Find where the given text appears and provide that cell's center as (X, Y) coordinate. 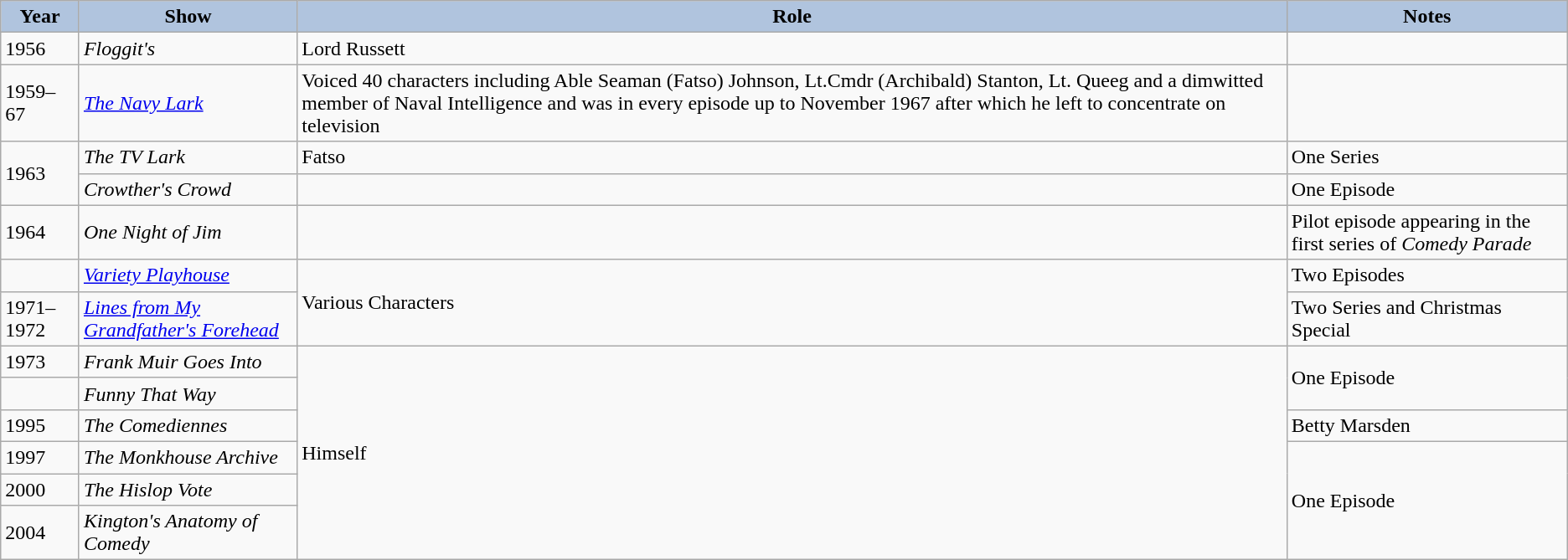
Frank Muir Goes Into (188, 362)
Floggit's (188, 49)
Two Episodes (1427, 275)
Various Characters (792, 303)
1956 (40, 49)
1971–1972 (40, 318)
Variety Playhouse (188, 275)
Lines from My Grandfather's Forehead (188, 318)
1973 (40, 362)
2004 (40, 532)
One Night of Jim (188, 233)
The Comediennes (188, 425)
Pilot episode appearing in the first series of Comedy Parade (1427, 233)
The TV Lark (188, 157)
Funny That Way (188, 393)
1997 (40, 457)
Show (188, 17)
Year (40, 17)
The Monkhouse Archive (188, 457)
2000 (40, 490)
Kington's Anatomy of Comedy (188, 532)
1963 (40, 173)
The Navy Lark (188, 103)
One Series (1427, 157)
The Hislop Vote (188, 490)
1959–67 (40, 103)
Fatso (792, 157)
Role (792, 17)
Betty Marsden (1427, 425)
Two Series and Christmas Special (1427, 318)
Lord Russett (792, 49)
Crowther's Crowd (188, 189)
1995 (40, 425)
Notes (1427, 17)
Himself (792, 452)
1964 (40, 233)
